Locate the cell with the specified text and output its [x, y] center coordinate. 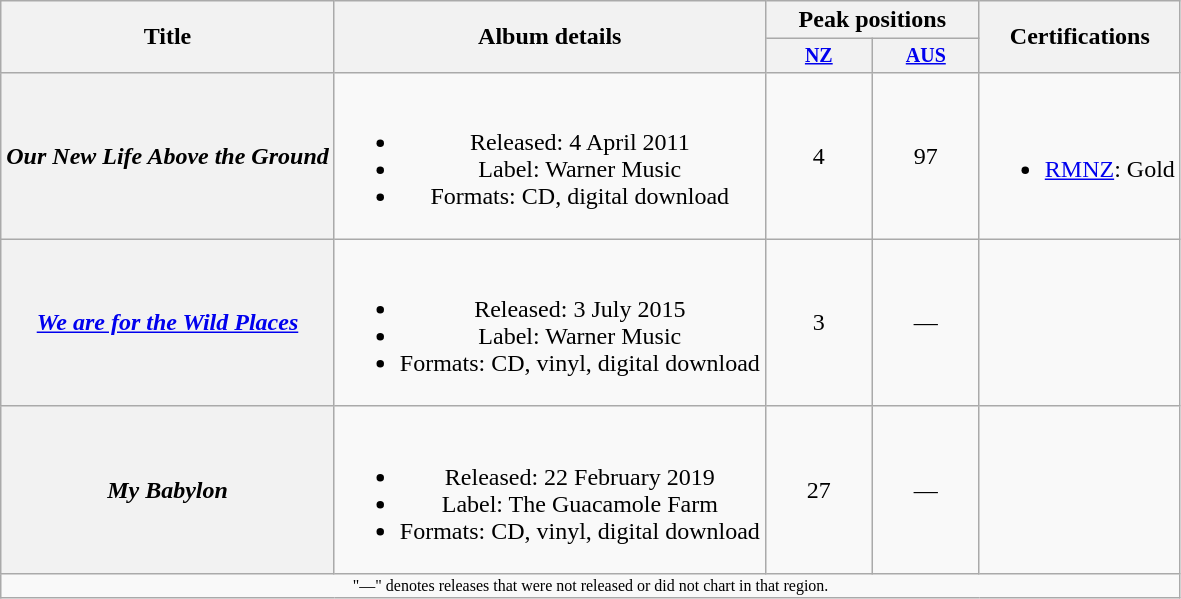
Released: 4 April 2011Label: Warner MusicFormats: CD, digital download [550, 156]
Title [168, 37]
NZ [818, 56]
My Babylon [168, 490]
Released: 22 February 2019Label: The Guacamole FarmFormats: CD, vinyl, digital download [550, 490]
3 [818, 322]
RMNZ: Gold [1080, 156]
Our New Life Above the Ground [168, 156]
We are for the Wild Places [168, 322]
4 [818, 156]
Released: 3 July 2015Label: Warner MusicFormats: CD, vinyl, digital download [550, 322]
AUS [926, 56]
Peak positions [872, 20]
"—" denotes releases that were not released or did not chart in that region. [591, 585]
27 [818, 490]
Certifications [1080, 37]
Album details [550, 37]
97 [926, 156]
